Locate the cell with the specified text and output its (x, y) center coordinate. 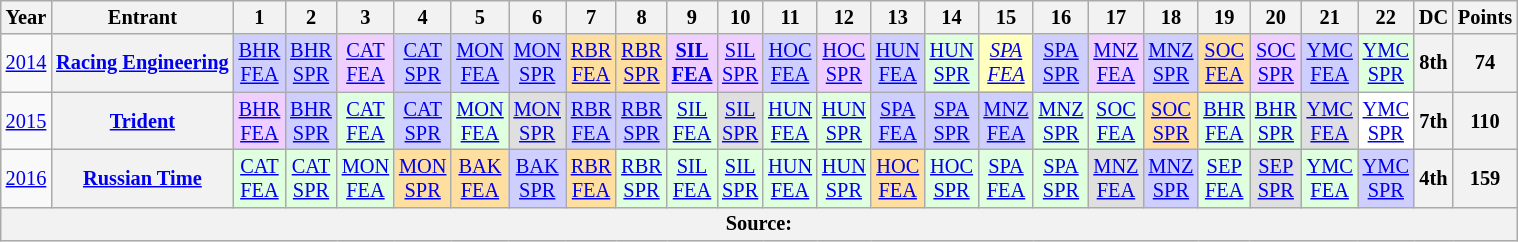
10 (740, 17)
Racing Engineering (142, 63)
Entrant (142, 17)
BAKFEA (480, 178)
15 (1006, 17)
22 (1386, 17)
12 (844, 17)
21 (1330, 17)
1 (260, 17)
7 (591, 17)
3 (366, 17)
BAKSPR (538, 178)
13 (898, 17)
11 (790, 17)
16 (1060, 17)
Year (26, 17)
18 (1170, 17)
159 (1485, 178)
DC (1434, 17)
SEPFEA (1224, 178)
110 (1485, 121)
19 (1224, 17)
2 (311, 17)
17 (1116, 17)
2016 (26, 178)
7th (1434, 121)
2015 (26, 121)
Points (1485, 17)
2014 (26, 63)
20 (1276, 17)
74 (1485, 63)
5 (480, 17)
8th (1434, 63)
Source: (759, 224)
9 (692, 17)
6 (538, 17)
SEPSPR (1276, 178)
8 (641, 17)
Russian Time (142, 178)
14 (952, 17)
4th (1434, 178)
Trident (142, 121)
4 (422, 17)
